For the text-containing cell, return its midpoint in (x, y) coordinate format. 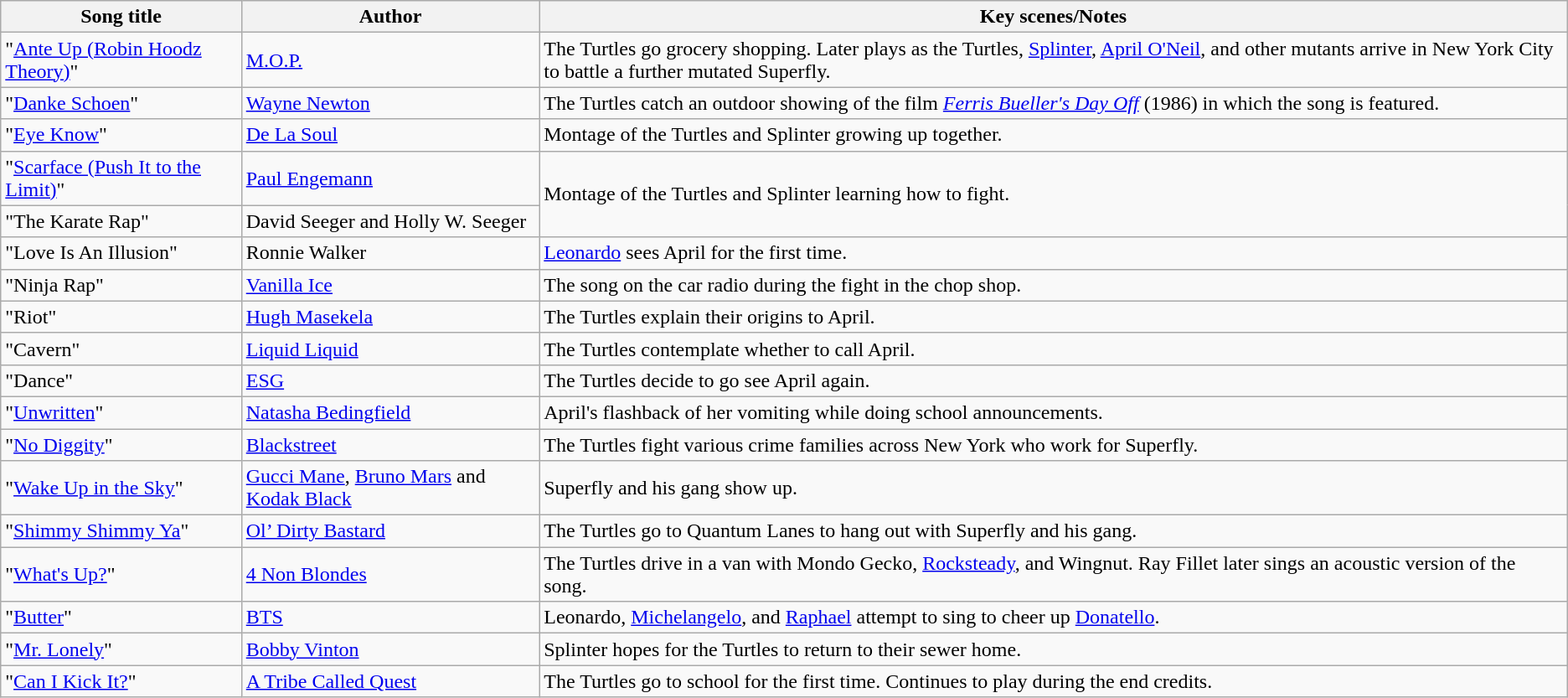
"No Diggity" (121, 445)
April's flashback of her vomiting while doing school announcements. (1054, 412)
"What's Up?" (121, 575)
M.O.P. (390, 60)
The Turtles contemplate whether to call April. (1054, 349)
Hugh Masekela (390, 317)
Gucci Mane, Bruno Mars and Kodak Black (390, 488)
Ol’ Dirty Bastard (390, 531)
A Tribe Called Quest (390, 681)
Superfly and his gang show up. (1054, 488)
The Turtles go to Quantum Lanes to hang out with Superfly and his gang. (1054, 531)
Liquid Liquid (390, 349)
Splinter hopes for the Turtles to return to their sewer home. (1054, 649)
Montage of the Turtles and Splinter learning how to fight. (1054, 194)
"Scarface (Push It to the Limit)" (121, 178)
"Mr. Lonely" (121, 649)
"Unwritten" (121, 412)
"Ninja Rap" (121, 285)
Bobby Vinton (390, 649)
Author (390, 17)
Montage of the Turtles and Splinter growing up together. (1054, 135)
The Turtles decide to go see April again. (1054, 380)
Wayne Newton (390, 103)
Key scenes/Notes (1054, 17)
"Can I Kick It?" (121, 681)
The Turtles drive in a van with Mondo Gecko, Rocksteady, and Wingnut. Ray Fillet later sings an acoustic version of the song. (1054, 575)
Natasha Bedingfield (390, 412)
4 Non Blondes (390, 575)
The Turtles explain their origins to April. (1054, 317)
BTS (390, 618)
Vanilla Ice (390, 285)
Leonardo, Michelangelo, and Raphael attempt to sing to cheer up Donatello. (1054, 618)
Song title (121, 17)
The Turtles go to school for the first time. Continues to play during the end credits. (1054, 681)
"Shimmy Shimmy Ya" (121, 531)
"Riot" (121, 317)
"The Karate Rap" (121, 221)
The Turtles catch an outdoor showing of the film Ferris Bueller's Day Off (1986) in which the song is featured. (1054, 103)
Ronnie Walker (390, 253)
"Love Is An Illusion" (121, 253)
De La Soul (390, 135)
The Turtles fight various crime families across New York who work for Superfly. (1054, 445)
ESG (390, 380)
"Eye Know" (121, 135)
David Seeger and Holly W. Seeger (390, 221)
"Danke Schoen" (121, 103)
"Wake Up in the Sky" (121, 488)
"Butter" (121, 618)
Paul Engemann (390, 178)
"Dance" (121, 380)
The song on the car radio during the fight in the chop shop. (1054, 285)
Blackstreet (390, 445)
Leonardo sees April for the first time. (1054, 253)
"Ante Up (Robin Hoodz Theory)" (121, 60)
"Cavern" (121, 349)
